Output the (X, Y) coordinate of the center of the cell containing the given text.  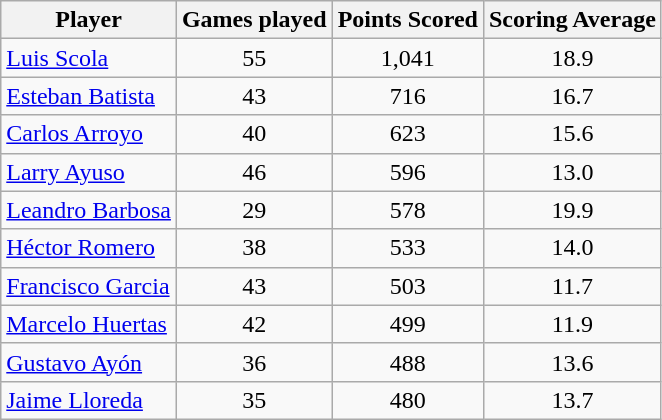
578 (408, 210)
13.0 (572, 172)
46 (254, 172)
Games played (254, 20)
Jaime Lloreda (89, 400)
42 (254, 324)
499 (408, 324)
Francisco Garcia (89, 286)
35 (254, 400)
13.6 (572, 362)
1,041 (408, 58)
Carlos Arroyo (89, 134)
503 (408, 286)
488 (408, 362)
Player (89, 20)
40 (254, 134)
11.7 (572, 286)
Gustavo Ayón (89, 362)
Scoring Average (572, 20)
29 (254, 210)
Héctor Romero (89, 248)
Larry Ayuso (89, 172)
11.9 (572, 324)
623 (408, 134)
16.7 (572, 96)
596 (408, 172)
18.9 (572, 58)
38 (254, 248)
Points Scored (408, 20)
15.6 (572, 134)
13.7 (572, 400)
480 (408, 400)
55 (254, 58)
533 (408, 248)
Luis Scola (89, 58)
716 (408, 96)
36 (254, 362)
Esteban Batista (89, 96)
14.0 (572, 248)
19.9 (572, 210)
Leandro Barbosa (89, 210)
Marcelo Huertas (89, 324)
